Identify which cell holds the provided text, then report its (x, y) central coordinate. 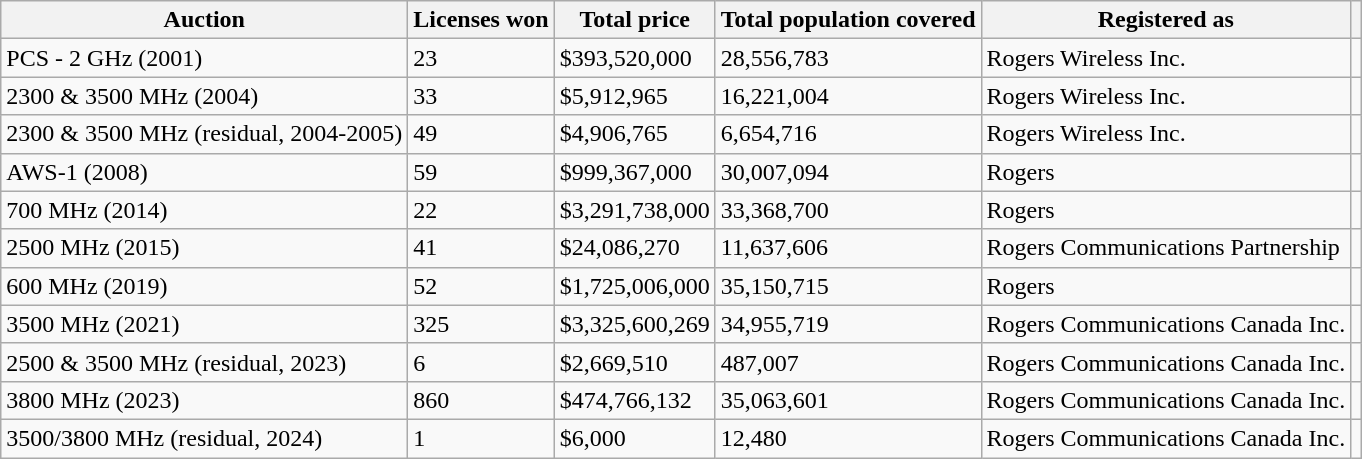
2500 MHz (2015) (204, 248)
22 (481, 210)
49 (481, 134)
30,007,094 (848, 172)
Rogers Communications Partnership (1166, 248)
33,368,700 (848, 210)
Registered as (1166, 20)
1 (481, 438)
$5,912,965 (634, 96)
Total price (634, 20)
3500/3800 MHz (residual, 2024) (204, 438)
Total population covered (848, 20)
AWS-1 (2008) (204, 172)
52 (481, 286)
325 (481, 324)
$1,725,006,000 (634, 286)
$6,000 (634, 438)
$3,291,738,000 (634, 210)
11,637,606 (848, 248)
6 (481, 362)
33 (481, 96)
PCS - 2 GHz (2001) (204, 58)
2300 & 3500 MHz (2004) (204, 96)
3500 MHz (2021) (204, 324)
34,955,719 (848, 324)
487,007 (848, 362)
23 (481, 58)
Licenses won (481, 20)
$393,520,000 (634, 58)
41 (481, 248)
$474,766,132 (634, 400)
860 (481, 400)
$4,906,765 (634, 134)
35,150,715 (848, 286)
700 MHz (2014) (204, 210)
28,556,783 (848, 58)
2300 & 3500 MHz (residual, 2004-2005) (204, 134)
3800 MHz (2023) (204, 400)
16,221,004 (848, 96)
$24,086,270 (634, 248)
35,063,601 (848, 400)
6,654,716 (848, 134)
$999,367,000 (634, 172)
$3,325,600,269 (634, 324)
12,480 (848, 438)
59 (481, 172)
2500 & 3500 MHz (residual, 2023) (204, 362)
Auction (204, 20)
$2,669,510 (634, 362)
600 MHz (2019) (204, 286)
